For the text-containing cell, return its midpoint in [x, y] coordinate format. 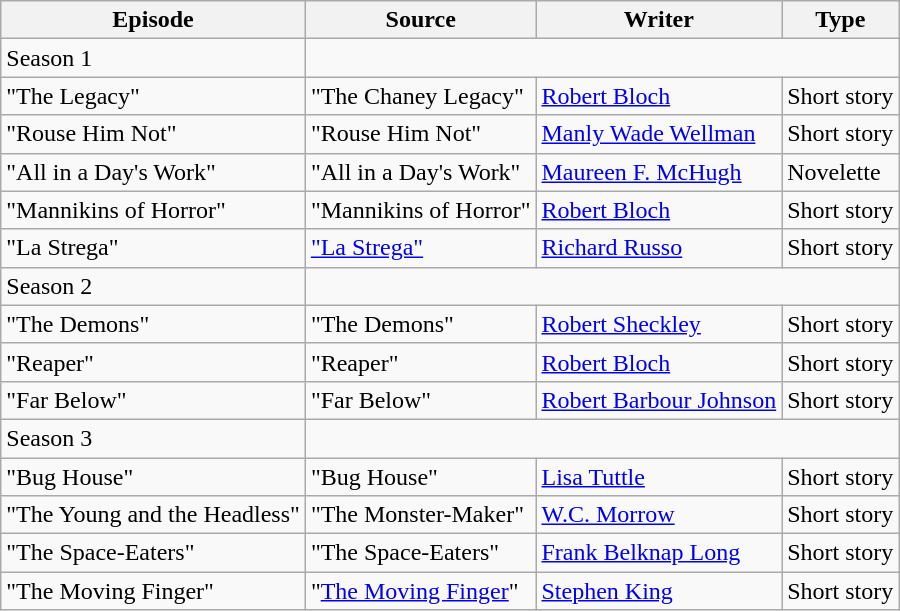
Novelette [840, 172]
"The Young and the Headless" [154, 515]
Writer [659, 20]
Season 2 [154, 286]
Frank Belknap Long [659, 553]
"The Monster-Maker" [420, 515]
Season 3 [154, 438]
Stephen King [659, 591]
"The Legacy" [154, 96]
Robert Sheckley [659, 324]
Source [420, 20]
Robert Barbour Johnson [659, 400]
"The Chaney Legacy" [420, 96]
Season 1 [154, 58]
W.C. Morrow [659, 515]
Richard Russo [659, 248]
Maureen F. McHugh [659, 172]
Manly Wade Wellman [659, 134]
Episode [154, 20]
Lisa Tuttle [659, 477]
Type [840, 20]
